Identify which cell holds the provided text, then report its (X, Y) central coordinate. 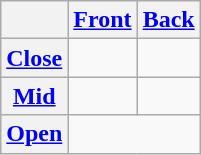
Open (34, 134)
Mid (34, 96)
Back (168, 20)
Front (102, 20)
Close (34, 58)
